Capture the cell that displays the provided text and extract its (x, y) central coordinate. 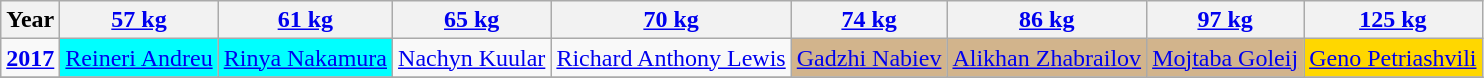
125 kg (1393, 20)
2017 (30, 58)
Gadzhi Nabiev (869, 58)
Rinya Nakamura (305, 58)
61 kg (305, 20)
74 kg (869, 20)
70 kg (671, 20)
Reineri Andreu (139, 58)
57 kg (139, 20)
Richard Anthony Lewis (671, 58)
Nachyn Kuular (472, 58)
65 kg (472, 20)
Alikhan Zhabrailov (1047, 58)
Mojtaba Goleij (1226, 58)
Geno Petriashvili (1393, 58)
Year (30, 20)
86 kg (1047, 20)
97 kg (1226, 20)
